Identify which cell holds the provided text, then report its (x, y) central coordinate. 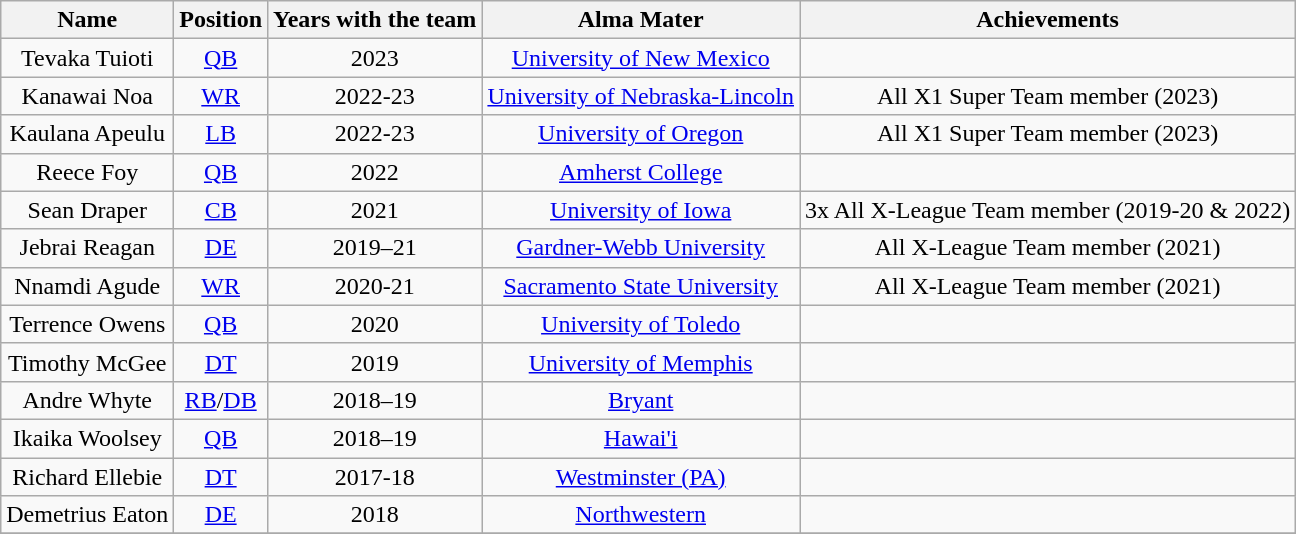
Richard Ellebie (88, 477)
Kaulana Apeulu (88, 134)
2023 (375, 58)
Hawai'i (641, 438)
Nnamdi Agude (88, 286)
University of Toledo (641, 324)
Amherst College (641, 172)
Northwestern (641, 515)
University of Iowa (641, 210)
Terrence Owens (88, 324)
Position (221, 20)
LB (221, 134)
University of Nebraska-Lincoln (641, 96)
RB/DB (221, 400)
2019–21 (375, 248)
Reece Foy (88, 172)
University of Memphis (641, 362)
2019 (375, 362)
Sacramento State University (641, 286)
CB (221, 210)
Bryant (641, 400)
Timothy McGee (88, 362)
Andre Whyte (88, 400)
Achievements (1048, 20)
Sean Draper (88, 210)
University of Oregon (641, 134)
2020-21 (375, 286)
2020 (375, 324)
University of New Mexico (641, 58)
Name (88, 20)
Kanawai Noa (88, 96)
2018 (375, 515)
Alma Mater (641, 20)
2017-18 (375, 477)
3x All X-League Team member (2019-20 & 2022) (1048, 210)
Demetrius Eaton (88, 515)
2021 (375, 210)
Years with the team (375, 20)
Jebrai Reagan (88, 248)
Westminster (PA) (641, 477)
2022 (375, 172)
Gardner-Webb University (641, 248)
Ikaika Woolsey (88, 438)
Tevaka Tuioti (88, 58)
